Return (X, Y) of the center of cell containing provided text 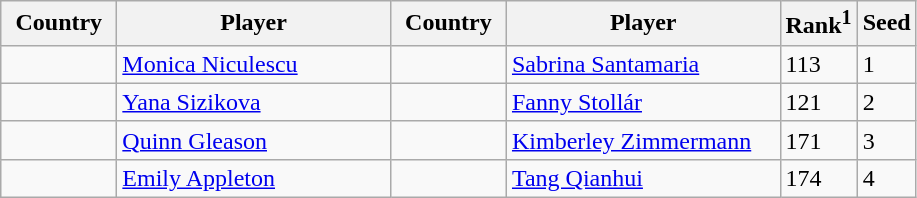
2 (886, 102)
Rank1 (818, 24)
Seed (886, 24)
174 (818, 178)
Emily Appleton (254, 178)
Tang Qianhui (643, 178)
1 (886, 64)
171 (818, 140)
Monica Niculescu (254, 64)
Yana Sizikova (254, 102)
Sabrina Santamaria (643, 64)
4 (886, 178)
3 (886, 140)
121 (818, 102)
113 (818, 64)
Fanny Stollár (643, 102)
Kimberley Zimmermann (643, 140)
Quinn Gleason (254, 140)
